Search for the cell housing the specified text and yield its [x, y] center coordinate. 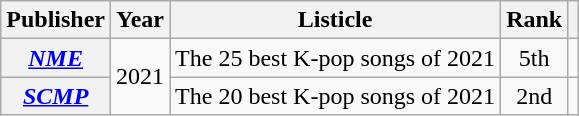
Listicle [336, 20]
Publisher [56, 20]
2nd [534, 96]
The 25 best K-pop songs of 2021 [336, 58]
Year [140, 20]
Rank [534, 20]
SCMP [56, 96]
The 20 best K-pop songs of 2021 [336, 96]
2021 [140, 77]
NME [56, 58]
5th [534, 58]
